Determine the (x, y) coordinate at the center of the cell enclosing the given text.  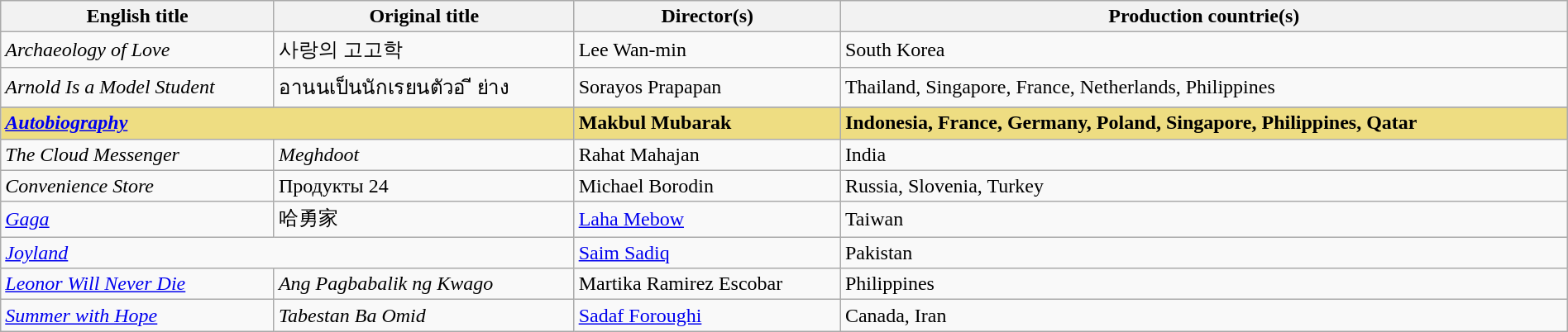
Meghdoot (423, 154)
Taiwan (1204, 220)
Tabestan Ba Omid (423, 315)
哈勇家 (423, 220)
Original title (423, 17)
Canada, Iran (1204, 315)
Ang Pagbabalik ng Kwago (423, 284)
Autobiography (288, 123)
Arnold Is a Model Student (137, 88)
Russia, Slovenia, Turkey (1204, 186)
Продукты 24 (423, 186)
Philippines (1204, 284)
Michael Borodin (707, 186)
อานนเป็นนักเรยนตัวอ ี ย่าง (423, 88)
Sorayos Prapapan (707, 88)
Convenience Store (137, 186)
Pakistan (1204, 253)
Martika Ramirez Escobar (707, 284)
English title (137, 17)
Lee Wan-min (707, 50)
Laha Mebow (707, 220)
Rahat Mahajan (707, 154)
Thailand, Singapore, France, Netherlands, Philippines (1204, 88)
South Korea (1204, 50)
Director(s) (707, 17)
The Cloud Messenger (137, 154)
Archaeology of Love (137, 50)
Summer with Hope (137, 315)
India (1204, 154)
Leonor Will Never Die (137, 284)
사랑의 고고학 (423, 50)
Joyland (288, 253)
Gaga (137, 220)
Indonesia, France, Germany, Poland, Singapore, Philippines, Qatar (1204, 123)
Makbul Mubarak (707, 123)
Production countrie(s) (1204, 17)
Sadaf Foroughi (707, 315)
Saim Sadiq (707, 253)
